Search for the cell housing the specified text and yield its [x, y] center coordinate. 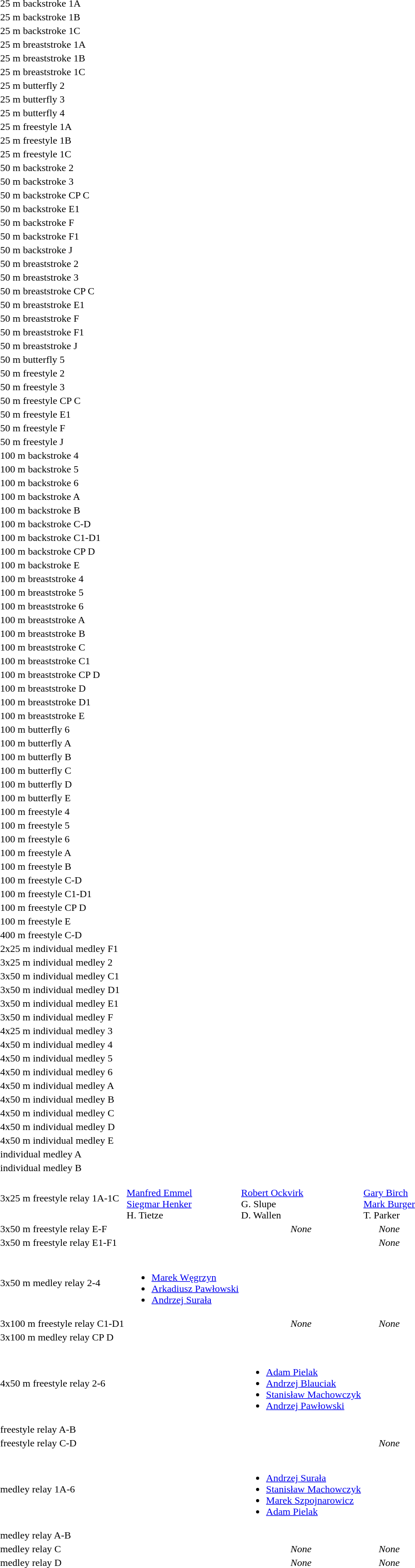
Adam PielakAndrzej BlauciakStanisław MachowczykAndrzej Pawłowski [301, 1383]
Robert Ockvirk G. Slupe D. Wallen [301, 1198]
Marek WęgrzynArkadiusz PawłowskiAndrzej Surała [183, 1283]
Andrzej SurałaStanisław MachowczykMarek SzpojnarowiczAdam Pielak [301, 1489]
Manfred Emmel Siegmar Henker H. Tietze [183, 1198]
